Scan for the cell matching the given text and deliver its [X, Y] coordinate at center. 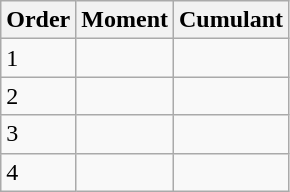
Moment [125, 20]
2 [38, 96]
Order [38, 20]
4 [38, 172]
3 [38, 134]
1 [38, 58]
Cumulant [232, 20]
